Identify which cell holds the provided text, then report its (x, y) central coordinate. 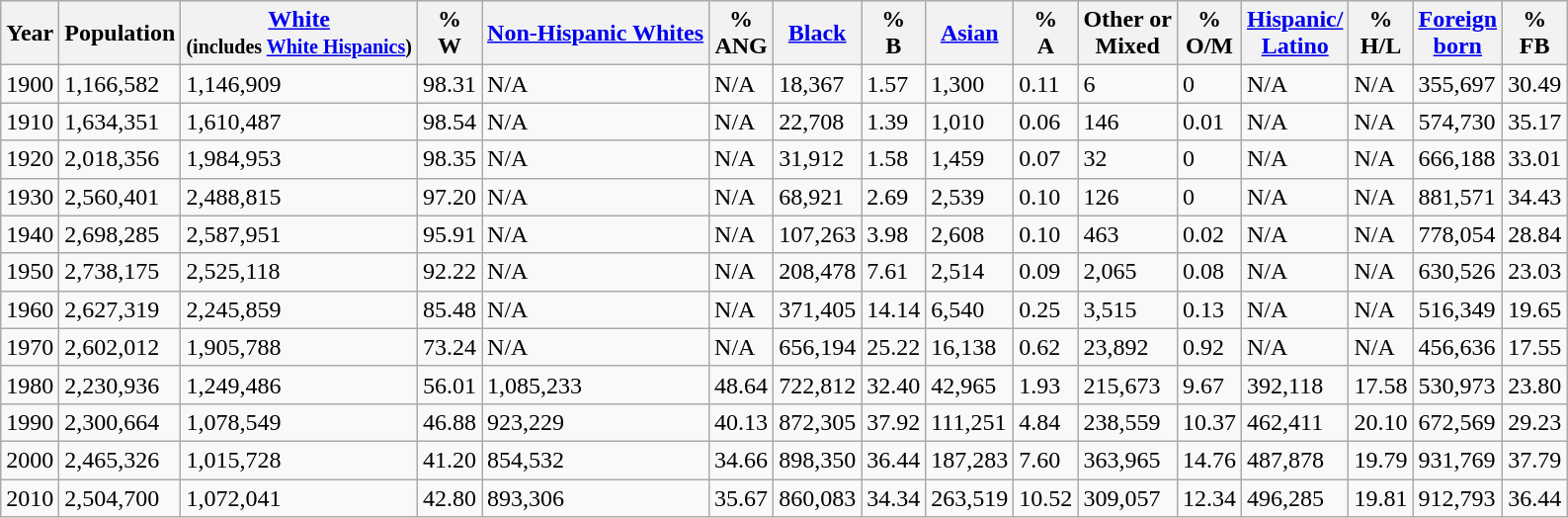
1970 (30, 347)
37.79 (1535, 460)
56.01 (449, 385)
25.22 (893, 347)
1.39 (893, 122)
%A (1045, 34)
Asian (970, 34)
46.88 (449, 422)
1,300 (970, 84)
Year (30, 34)
2,230,936 (121, 385)
881,571 (1458, 197)
2,504,700 (121, 497)
1930 (30, 197)
872,305 (818, 422)
146 (1128, 122)
2,018,356 (121, 159)
923,229 (596, 422)
19.65 (1535, 309)
722,812 (818, 385)
16,138 (970, 347)
355,697 (1458, 84)
371,405 (818, 309)
97.20 (449, 197)
31,912 (818, 159)
1,166,582 (121, 84)
34.66 (741, 460)
0.02 (1209, 234)
1,085,233 (596, 385)
1960 (30, 309)
1,249,486 (299, 385)
Non-Hispanic Whites (596, 34)
496,285 (1295, 497)
6,540 (970, 309)
29.23 (1535, 422)
%H/L (1381, 34)
23,892 (1128, 347)
7.61 (893, 272)
34.34 (893, 497)
9.67 (1209, 385)
1990 (30, 422)
32.40 (893, 385)
19.81 (1381, 497)
1,010 (970, 122)
1,459 (970, 159)
14.14 (893, 309)
363,965 (1128, 460)
309,057 (1128, 497)
2,587,951 (299, 234)
2,525,118 (299, 272)
0.01 (1209, 122)
1910 (30, 122)
19.79 (1381, 460)
215,673 (1128, 385)
10.52 (1045, 497)
Population (121, 34)
40.13 (741, 422)
95.91 (449, 234)
0.06 (1045, 122)
42,965 (970, 385)
126 (1128, 197)
630,526 (1458, 272)
0.62 (1045, 347)
2,245,859 (299, 309)
Foreignborn (1458, 34)
0.92 (1209, 347)
%ANG (741, 34)
73.24 (449, 347)
3,515 (1128, 309)
1,610,487 (299, 122)
1,984,953 (299, 159)
%B (893, 34)
2.69 (893, 197)
487,878 (1295, 460)
463 (1128, 234)
1,015,728 (299, 460)
1900 (30, 84)
2,560,401 (121, 197)
28.84 (1535, 234)
3.98 (893, 234)
2,539 (970, 197)
48.64 (741, 385)
1,634,351 (121, 122)
1920 (30, 159)
2,698,285 (121, 234)
107,263 (818, 234)
12.34 (1209, 497)
%FB (1535, 34)
34.43 (1535, 197)
22,708 (818, 122)
0.25 (1045, 309)
0.09 (1045, 272)
0.13 (1209, 309)
18,367 (818, 84)
98.54 (449, 122)
14.76 (1209, 460)
92.22 (449, 272)
2,488,815 (299, 197)
35.17 (1535, 122)
37.92 (893, 422)
98.31 (449, 84)
574,730 (1458, 122)
10.37 (1209, 422)
860,083 (818, 497)
656,194 (818, 347)
%O/M (1209, 34)
912,793 (1458, 497)
White(includes White Hispanics) (299, 34)
1950 (30, 272)
208,478 (818, 272)
187,283 (970, 460)
1.57 (893, 84)
%W (449, 34)
238,559 (1128, 422)
30.49 (1535, 84)
666,188 (1458, 159)
17.58 (1381, 385)
20.10 (1381, 422)
931,769 (1458, 460)
85.48 (449, 309)
1.58 (893, 159)
23.80 (1535, 385)
530,973 (1458, 385)
4.84 (1045, 422)
1,072,041 (299, 497)
2,738,175 (121, 272)
898,350 (818, 460)
68,921 (818, 197)
32 (1128, 159)
98.35 (449, 159)
Other orMixed (1128, 34)
2,300,664 (121, 422)
Hispanic/Latino (1295, 34)
0.11 (1045, 84)
2,627,319 (121, 309)
1980 (30, 385)
42.80 (449, 497)
23.03 (1535, 272)
2000 (30, 460)
392,118 (1295, 385)
7.60 (1045, 460)
456,636 (1458, 347)
854,532 (596, 460)
1,078,549 (299, 422)
2,514 (970, 272)
0.08 (1209, 272)
1.93 (1045, 385)
111,251 (970, 422)
Black (818, 34)
41.20 (449, 460)
0.07 (1045, 159)
35.67 (741, 497)
462,411 (1295, 422)
516,349 (1458, 309)
263,519 (970, 497)
778,054 (1458, 234)
1,146,909 (299, 84)
2,065 (1128, 272)
6 (1128, 84)
33.01 (1535, 159)
1940 (30, 234)
17.55 (1535, 347)
2,465,326 (121, 460)
672,569 (1458, 422)
1,905,788 (299, 347)
893,306 (596, 497)
2010 (30, 497)
2,602,012 (121, 347)
2,608 (970, 234)
